Determine the (X, Y) coordinate at the center of the cell enclosing the given text.  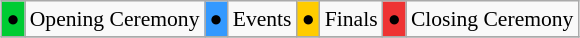
Opening Ceremony (115, 19)
Closing Ceremony (492, 19)
Finals (352, 19)
Events (262, 19)
